Extract the [X, Y] coordinate from the center of the cell holding the provided text.  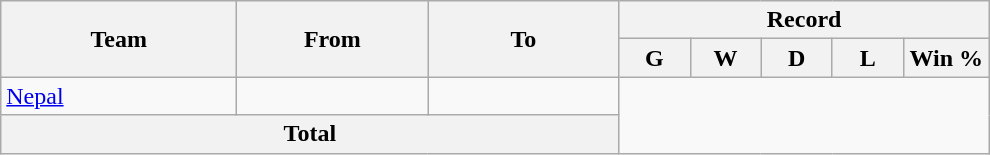
From [332, 39]
L [868, 58]
Nepal [119, 96]
To [524, 39]
Total [310, 134]
Win % [946, 58]
G [654, 58]
W [726, 58]
Record [804, 20]
D [796, 58]
Team [119, 39]
